Pinpoint the cell where the given text exists, returning its (x, y) midpoint coordinate. 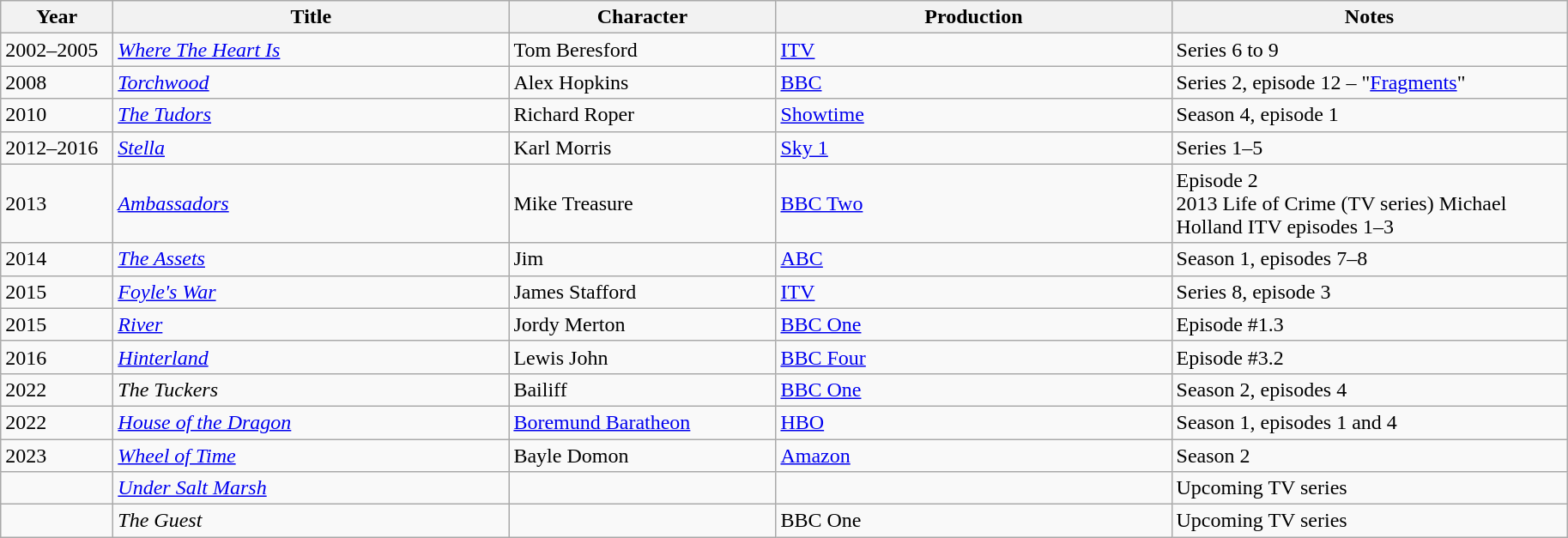
Year (57, 17)
Lewis John (642, 357)
Alex Hopkins (642, 82)
Amazon (973, 456)
River (311, 324)
Production (973, 17)
Boremund Baratheon (642, 422)
Foyle's War (311, 292)
Jim (642, 259)
2010 (57, 115)
Sky 1 (973, 148)
2014 (57, 259)
BBC Two (973, 203)
Bailiff (642, 390)
Stella (311, 148)
Season 4, episode 1 (1370, 115)
BBC Four (973, 357)
ABC (973, 259)
Season 1, episodes 1 and 4 (1370, 422)
The Tudors (311, 115)
Showtime (973, 115)
Season 2 (1370, 456)
2008 (57, 82)
Under Salt Marsh (311, 488)
Season 1, episodes 7–8 (1370, 259)
HBO (973, 422)
2023 (57, 456)
2002–2005 (57, 50)
Episode 22013 Life of Crime (TV series) Michael Holland ITV episodes 1–3 (1370, 203)
Hinterland (311, 357)
Episode #3.2 (1370, 357)
Series 6 to 9 (1370, 50)
Torchwood (311, 82)
2016 (57, 357)
The Tuckers (311, 390)
Title (311, 17)
Character (642, 17)
Karl Morris (642, 148)
2013 (57, 203)
Where The Heart Is (311, 50)
Bayle Domon (642, 456)
Series 8, episode 3 (1370, 292)
Series 2, episode 12 – "Fragments" (1370, 82)
Wheel of Time (311, 456)
House of the Dragon (311, 422)
Mike Treasure (642, 203)
Richard Roper (642, 115)
Season 2, episodes 4 (1370, 390)
Notes (1370, 17)
Ambassadors (311, 203)
James Stafford (642, 292)
Episode #1.3 (1370, 324)
The Guest (311, 521)
Jordy Merton (642, 324)
Series 1–5 (1370, 148)
The Assets (311, 259)
Tom Beresford (642, 50)
BBC (973, 82)
2012–2016 (57, 148)
